Capture the cell that displays the provided text and extract its [X, Y] central coordinate. 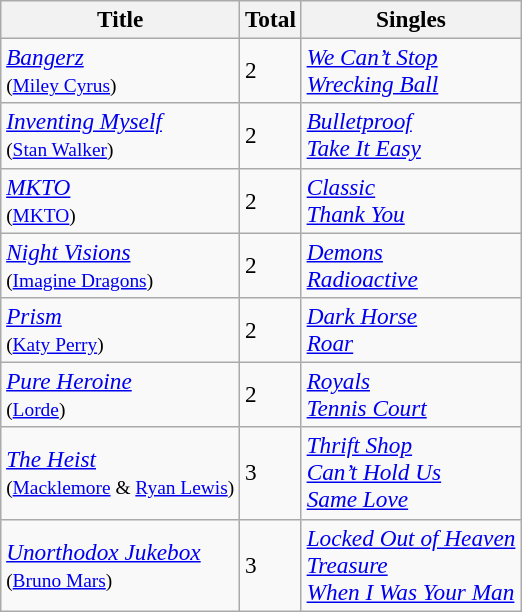
Dark HorseRoar [411, 330]
MKTO(MKTO) [120, 200]
Thrift ShopCan’t Hold UsSame Love [411, 473]
Prism(Katy Perry) [120, 330]
Inventing Myself (Stan Walker) [120, 136]
BulletproofTake It Easy [411, 136]
Locked Out of HeavenTreasureWhen I Was Your Man [411, 565]
RoyalsTennis Court [411, 394]
We Can’t StopWrecking Ball [411, 70]
Singles [411, 19]
Bangerz(Miley Cyrus) [120, 70]
Pure Heroine(Lorde) [120, 394]
Total [271, 19]
ClassicThank You [411, 200]
DemonsRadioactive [411, 264]
Title [120, 19]
Night Visions(Imagine Dragons) [120, 264]
Unorthodox Jukebox(Bruno Mars) [120, 565]
The Heist(Macklemore & Ryan Lewis) [120, 473]
